Search for the cell housing the specified text and yield its (X, Y) center coordinate. 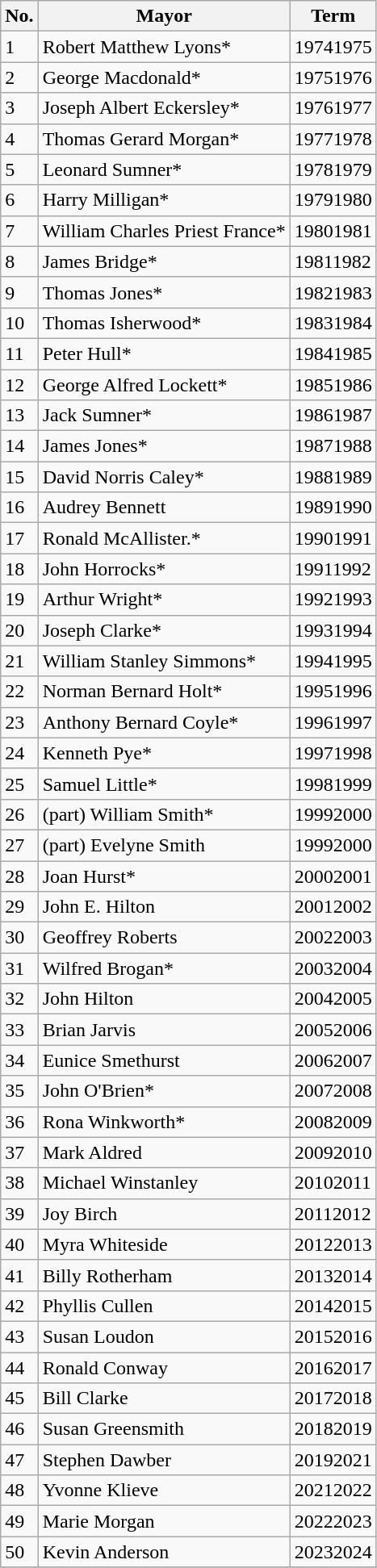
19901991 (333, 538)
1 (19, 47)
20072008 (333, 1091)
15 (19, 477)
Yvonne Klieve (164, 1491)
20192021 (333, 1460)
Geoffrey Roberts (164, 938)
34 (19, 1060)
19841985 (333, 353)
19861987 (333, 416)
22 (19, 692)
Wilfred Brogan* (164, 968)
20182019 (333, 1429)
9 (19, 292)
19981999 (333, 784)
10 (19, 323)
Peter Hull* (164, 353)
37 (19, 1152)
20142015 (333, 1306)
5 (19, 169)
20032004 (333, 968)
20092010 (333, 1152)
David Norris Caley* (164, 477)
19781979 (333, 169)
Bill Clarke (164, 1399)
13 (19, 416)
6 (19, 200)
48 (19, 1491)
41 (19, 1275)
8 (19, 261)
19811982 (333, 261)
Susan Greensmith (164, 1429)
20102011 (333, 1183)
47 (19, 1460)
36 (19, 1122)
38 (19, 1183)
27 (19, 845)
Joy Birch (164, 1214)
11 (19, 353)
23 (19, 722)
19761977 (333, 108)
Rona Winkworth* (164, 1122)
William Charles Priest France* (164, 231)
39 (19, 1214)
20112012 (333, 1214)
Michael Winstanley (164, 1183)
20042005 (333, 999)
Jack Sumner* (164, 416)
John O'Brien* (164, 1091)
18 (19, 569)
31 (19, 968)
29 (19, 907)
19881989 (333, 477)
Leonard Sumner* (164, 169)
17 (19, 538)
Harry Milligan* (164, 200)
20152016 (333, 1336)
Joseph Albert Eckersley* (164, 108)
20082009 (333, 1122)
Stephen Dawber (164, 1460)
44 (19, 1368)
Robert Matthew Lyons* (164, 47)
Joseph Clarke* (164, 630)
20 (19, 630)
George Macdonald* (164, 77)
7 (19, 231)
Susan Loudon (164, 1336)
19771978 (333, 139)
40 (19, 1244)
19951996 (333, 692)
20122013 (333, 1244)
Thomas Isherwood* (164, 323)
Joan Hurst* (164, 876)
Audrey Bennett (164, 508)
William Stanley Simmons* (164, 661)
John E. Hilton (164, 907)
Mark Aldred (164, 1152)
19941995 (333, 661)
Phyllis Cullen (164, 1306)
James Bridge* (164, 261)
20002001 (333, 876)
George Alfred Lockett* (164, 385)
42 (19, 1306)
21 (19, 661)
20212022 (333, 1491)
4 (19, 139)
Thomas Jones* (164, 292)
26 (19, 814)
46 (19, 1429)
Ronald McAllister.* (164, 538)
14 (19, 446)
Samuel Little* (164, 784)
20222023 (333, 1521)
Anthony Bernard Coyle* (164, 722)
16 (19, 508)
45 (19, 1399)
19851986 (333, 385)
19831984 (333, 323)
19911992 (333, 569)
49 (19, 1521)
50 (19, 1552)
25 (19, 784)
19921993 (333, 600)
Kevin Anderson (164, 1552)
20052006 (333, 1030)
Myra Whiteside (164, 1244)
19821983 (333, 292)
Thomas Gerard Morgan* (164, 139)
32 (19, 999)
12 (19, 385)
19801981 (333, 231)
Arthur Wright* (164, 600)
20232024 (333, 1552)
19891990 (333, 508)
35 (19, 1091)
Mayor (164, 16)
Marie Morgan (164, 1521)
Brian Jarvis (164, 1030)
20132014 (333, 1275)
20162017 (333, 1368)
19 (19, 600)
19871988 (333, 446)
28 (19, 876)
3 (19, 108)
2 (19, 77)
Ronald Conway (164, 1368)
Term (333, 16)
43 (19, 1336)
20012002 (333, 907)
Eunice Smethurst (164, 1060)
19791980 (333, 200)
20022003 (333, 938)
24 (19, 753)
No. (19, 16)
33 (19, 1030)
19751976 (333, 77)
20172018 (333, 1399)
(part) William Smith* (164, 814)
James Jones* (164, 446)
Kenneth Pye* (164, 753)
Billy Rotherham (164, 1275)
Norman Bernard Holt* (164, 692)
19741975 (333, 47)
John Hilton (164, 999)
19961997 (333, 722)
(part) Evelyne Smith (164, 845)
19931994 (333, 630)
30 (19, 938)
20062007 (333, 1060)
19971998 (333, 753)
John Horrocks* (164, 569)
